For the text-containing cell, return its midpoint in (X, Y) coordinate format. 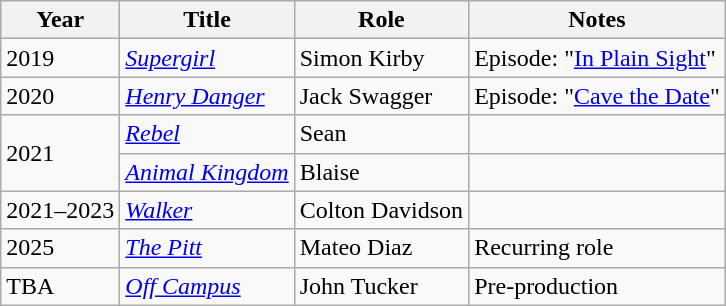
Year (60, 20)
Episode: "Cave the Date" (598, 96)
TBA (60, 286)
Pre-production (598, 286)
Henry Danger (207, 96)
2021 (60, 153)
Colton Davidson (381, 210)
Role (381, 20)
2020 (60, 96)
Animal Kingdom (207, 172)
Jack Swagger (381, 96)
The Pitt (207, 248)
Supergirl (207, 58)
2021–2023 (60, 210)
Off Campus (207, 286)
Rebel (207, 134)
Mateo Diaz (381, 248)
Notes (598, 20)
Episode: "In Plain Sight" (598, 58)
Blaise (381, 172)
Walker (207, 210)
John Tucker (381, 286)
2025 (60, 248)
Simon Kirby (381, 58)
Title (207, 20)
Sean (381, 134)
2019 (60, 58)
Recurring role (598, 248)
